Output the (X, Y) coordinate of the center of the cell containing the given text.  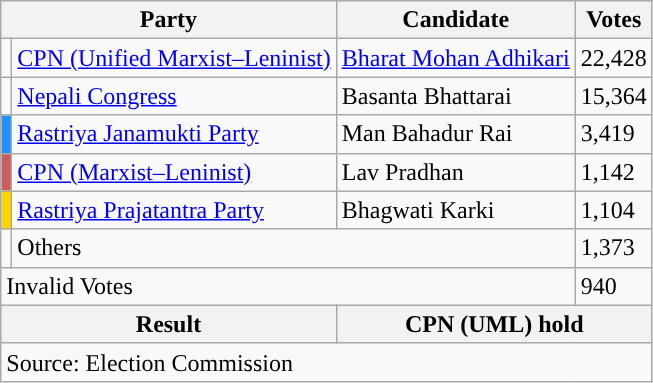
Bharat Mohan Adhikari (456, 58)
1,142 (614, 172)
940 (614, 286)
Bhagwati Karki (456, 210)
22,428 (614, 58)
Votes (614, 20)
Rastriya Janamukti Party (174, 134)
Nepali Congress (174, 96)
Others (294, 248)
3,419 (614, 134)
Candidate (456, 20)
Lav Pradhan (456, 172)
Man Bahadur Rai (456, 134)
Party (168, 20)
Rastriya Prajatantra Party (174, 210)
CPN (Marxist–Leninist) (174, 172)
15,364 (614, 96)
1,104 (614, 210)
Basanta Bhattarai (456, 96)
Result (168, 324)
Invalid Votes (288, 286)
CPN (UML) hold (494, 324)
CPN (Unified Marxist–Leninist) (174, 58)
1,373 (614, 248)
Source: Election Commission (327, 362)
